Output the [x, y] coordinate of the center of the cell containing the given text.  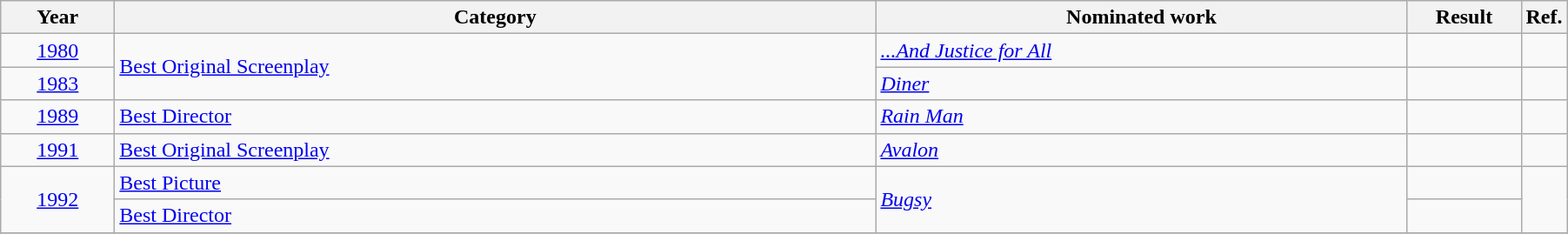
Best Picture [496, 183]
Rain Man [1141, 117]
1992 [57, 199]
Result [1465, 17]
...And Justice for All [1141, 50]
1983 [57, 84]
Ref. [1545, 17]
Avalon [1141, 150]
1991 [57, 150]
Bugsy [1141, 199]
Year [57, 17]
Diner [1141, 84]
Nominated work [1141, 17]
1980 [57, 50]
Category [496, 17]
1989 [57, 117]
